Output the (x, y) coordinate of the center of the cell containing the given text.  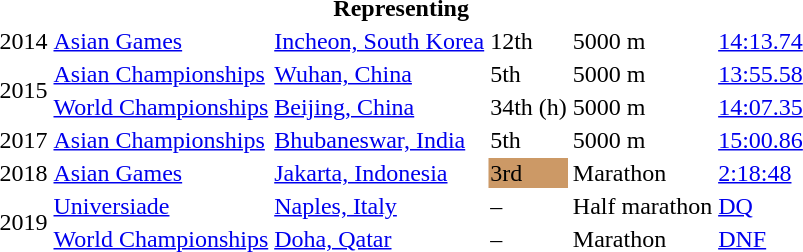
12th (529, 41)
Universiade (161, 206)
– (529, 206)
World Championships (161, 107)
Naples, Italy (380, 206)
Wuhan, China (380, 74)
Bhubaneswar, India (380, 140)
Marathon (642, 173)
34th (h) (529, 107)
Half marathon (642, 206)
Jakarta, Indonesia (380, 173)
Incheon, South Korea (380, 41)
3rd (529, 173)
Beijing, China (380, 107)
